Detect which cell encompasses the target text, then output its (x, y) center coordinate. 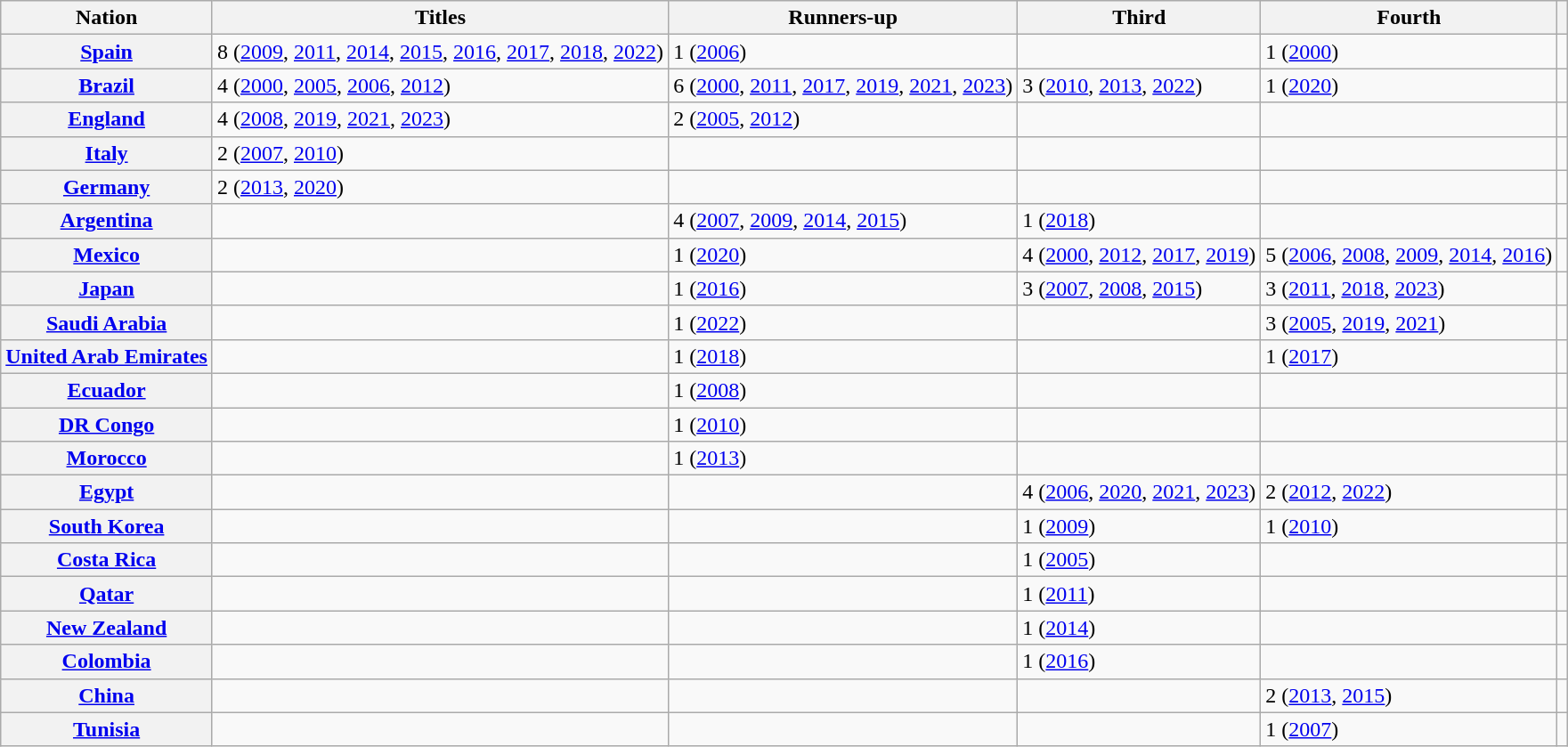
1 (2000) (1409, 52)
Costa Rica (107, 560)
Ecuador (107, 390)
Brazil (107, 85)
England (107, 119)
Third (1140, 18)
5 (2006, 2008, 2009, 2014, 2016) (1409, 255)
Fourth (1409, 18)
Qatar (107, 594)
1 (2009) (1140, 526)
3 (2007, 2008, 2015) (1140, 288)
Titles (440, 18)
4 (2008, 2019, 2021, 2023) (440, 119)
2 (2005, 2012) (843, 119)
1 (2013) (843, 459)
1 (2007) (1409, 729)
6 (2000, 2011, 2017, 2019, 2021, 2023) (843, 85)
2 (2013, 2020) (440, 187)
South Korea (107, 526)
Tunisia (107, 729)
Mexico (107, 255)
4 (2000, 2005, 2006, 2012) (440, 85)
Argentina (107, 221)
United Arab Emirates (107, 356)
2 (2012, 2022) (1409, 492)
2 (2007, 2010) (440, 153)
Runners-up (843, 18)
3 (2005, 2019, 2021) (1409, 322)
1 (2011) (1140, 594)
1 (2014) (1140, 628)
Morocco (107, 459)
4 (2007, 2009, 2014, 2015) (843, 221)
Egypt (107, 492)
1 (2017) (1409, 356)
3 (2011, 2018, 2023) (1409, 288)
Spain (107, 52)
4 (2006, 2020, 2021, 2023) (1140, 492)
Italy (107, 153)
China (107, 695)
Saudi Arabia (107, 322)
Japan (107, 288)
Nation (107, 18)
DR Congo (107, 425)
3 (2010, 2013, 2022) (1140, 85)
Germany (107, 187)
Colombia (107, 662)
1 (2022) (843, 322)
1 (2008) (843, 390)
4 (2000, 2012, 2017, 2019) (1140, 255)
2 (2013, 2015) (1409, 695)
1 (2006) (843, 52)
1 (2005) (1140, 560)
New Zealand (107, 628)
8 (2009, 2011, 2014, 2015, 2016, 2017, 2018, 2022) (440, 52)
